For the text-containing cell, return its midpoint in (X, Y) coordinate format. 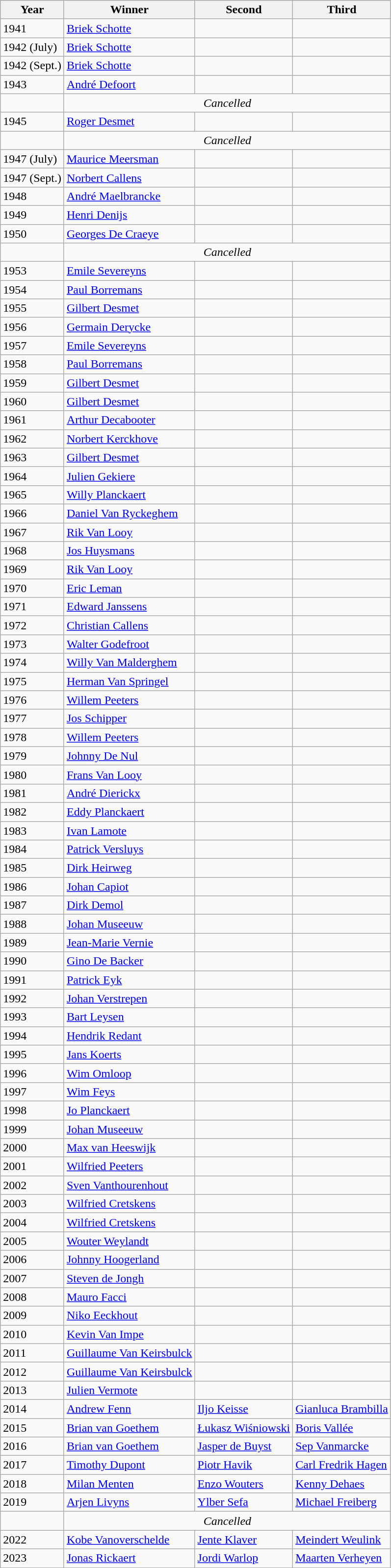
Wilfried Peeters (130, 1167)
1947 (July) (32, 159)
1987 (32, 905)
Frans Van Looy (130, 774)
André Maelbrancke (130, 196)
1995 (32, 1054)
Arjen Livyns (130, 1502)
Jonas Rickaert (130, 1558)
Łukasz Wiśniowski (244, 1428)
Jo Planckaert (130, 1110)
Maurice Meersman (130, 159)
Milan Menten (130, 1484)
1949 (32, 215)
Johan Verstrepen (130, 998)
Dirk Demol (130, 905)
Wim Feys (130, 1092)
1942 (Sept.) (32, 66)
Carl Fredrik Hagen (342, 1465)
Christian Callens (130, 625)
Niko Eeckhout (130, 1316)
Daniel Van Ryckeghem (130, 513)
Maarten Verheyen (342, 1558)
Eric Leman (130, 588)
2009 (32, 1316)
1998 (32, 1110)
1979 (32, 756)
1991 (32, 980)
Johnny De Nul (130, 756)
2014 (32, 1409)
Mauro Facci (130, 1297)
Henri Denijs (130, 215)
1966 (32, 513)
1943 (32, 84)
Jos Schipper (130, 719)
1941 (32, 28)
Jans Koerts (130, 1054)
Norbert Callens (130, 177)
1988 (32, 924)
Arthur Decabooter (130, 420)
Kevin Van Impe (130, 1334)
2015 (32, 1428)
Julien Gekiere (130, 476)
2013 (32, 1390)
Iljo Keisse (244, 1409)
1989 (32, 943)
Dirk Heirweg (130, 868)
1970 (32, 588)
1977 (32, 719)
Patrick Eyk (130, 980)
Edward Janssens (130, 607)
Walter Godefroot (130, 644)
1994 (32, 1036)
Boris Vallée (342, 1428)
Sep Vanmarcke (342, 1446)
1983 (32, 831)
2022 (32, 1540)
2012 (32, 1371)
1954 (32, 290)
Piotr Havik (244, 1465)
2018 (32, 1484)
1958 (32, 364)
Wim Omloop (130, 1073)
André Dierickx (130, 793)
Georges De Craeye (130, 234)
Johan Capiot (130, 887)
1993 (32, 1017)
Norbert Kerckhove (130, 439)
Germain Derycke (130, 327)
Julien Vermote (130, 1390)
1948 (32, 196)
2010 (32, 1334)
1990 (32, 961)
1942 (July) (32, 47)
Winner (130, 10)
1961 (32, 420)
1969 (32, 570)
2002 (32, 1185)
Sven Vanthourenhout (130, 1185)
Max van Heeswijk (130, 1148)
Jean-Marie Vernie (130, 943)
2011 (32, 1353)
1962 (32, 439)
1984 (32, 849)
1956 (32, 327)
1971 (32, 607)
1978 (32, 737)
2006 (32, 1260)
Gianluca Brambilla (342, 1409)
1972 (32, 625)
1955 (32, 308)
1974 (32, 663)
1973 (32, 644)
2019 (32, 1502)
1967 (32, 532)
Ylber Sefa (244, 1502)
1950 (32, 234)
1976 (32, 700)
1985 (32, 868)
Kenny Dehaes (342, 1484)
1986 (32, 887)
2000 (32, 1148)
2008 (32, 1297)
Meindert Weulink (342, 1540)
1996 (32, 1073)
Year (32, 10)
2017 (32, 1465)
2001 (32, 1167)
1964 (32, 476)
Roger Desmet (130, 122)
1947 (Sept.) (32, 177)
Bart Leysen (130, 1017)
1960 (32, 401)
Second (244, 10)
Willy Van Malderghem (130, 663)
2003 (32, 1204)
Enzo Wouters (244, 1484)
Hendrik Redant (130, 1036)
2005 (32, 1241)
Jordi Warlop (244, 1558)
2016 (32, 1446)
Michael Freiberg (342, 1502)
1975 (32, 681)
Wouter Weylandt (130, 1241)
1953 (32, 271)
2023 (32, 1558)
Willy Planckaert (130, 495)
Eddy Planckaert (130, 812)
1992 (32, 998)
1981 (32, 793)
1945 (32, 122)
1957 (32, 346)
Jente Klaver (244, 1540)
1980 (32, 774)
Patrick Versluys (130, 849)
2007 (32, 1278)
1963 (32, 457)
Jos Huysmans (130, 551)
Ivan Lamote (130, 831)
Steven de Jongh (130, 1278)
Jasper de Buyst (244, 1446)
1959 (32, 383)
Johnny Hoogerland (130, 1260)
Herman Van Springel (130, 681)
2004 (32, 1222)
Timothy Dupont (130, 1465)
1965 (32, 495)
André Defoort (130, 84)
Gino De Backer (130, 961)
1997 (32, 1092)
Third (342, 10)
1982 (32, 812)
1968 (32, 551)
1999 (32, 1129)
Andrew Fenn (130, 1409)
Kobe Vanoverschelde (130, 1540)
